Provide the [X, Y] coordinate of the cell's center where the given text is located.  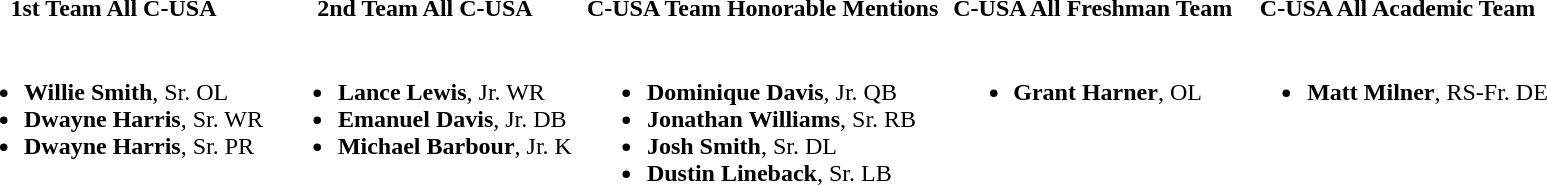
Lance Lewis, Jr. WREmanuel Davis, Jr. DBMichael Barbour, Jr. K [424, 106]
Grant Harner, OL [1093, 78]
